From the cell containing the given text, extract its center point as [X, Y] coordinate. 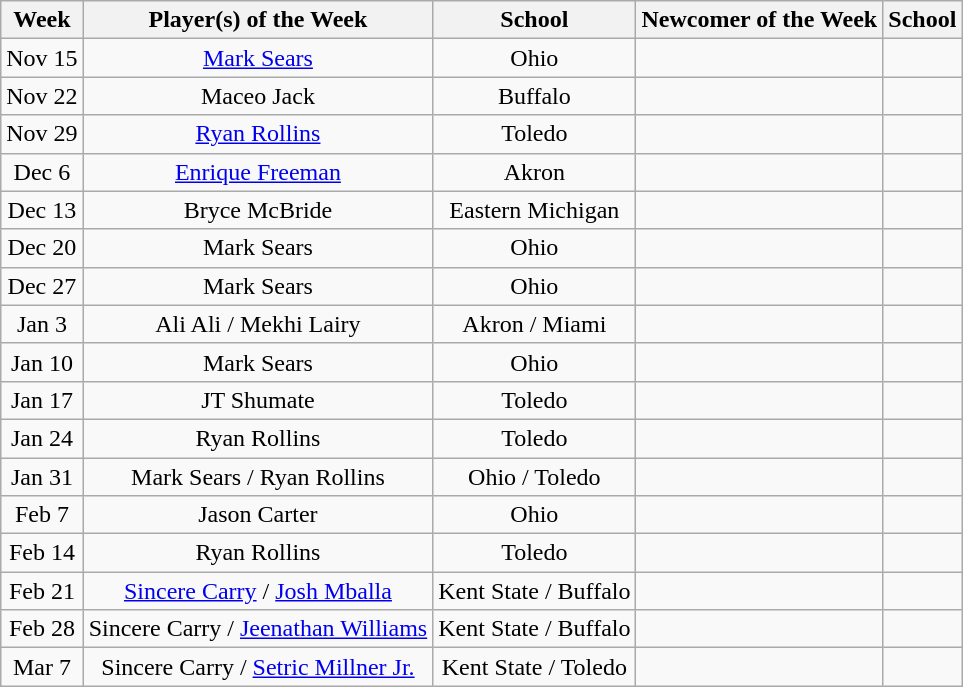
Dec 20 [42, 248]
Jan 31 [42, 477]
Jason Carter [258, 515]
Sincere Carry / Jeenathan Williams [258, 629]
Dec 6 [42, 172]
Sincere Carry / Josh Mballa [258, 591]
Nov 15 [42, 58]
Sincere Carry / Setric Millner Jr. [258, 667]
Newcomer of the Week [760, 20]
Week [42, 20]
Buffalo [534, 96]
Feb 21 [42, 591]
Jan 17 [42, 400]
Jan 10 [42, 362]
Dec 13 [42, 210]
Feb 7 [42, 515]
Mark Sears / Ryan Rollins [258, 477]
Ohio / Toledo [534, 477]
Akron / Miami [534, 324]
Eastern Michigan [534, 210]
Jan 24 [42, 438]
Maceo Jack [258, 96]
Feb 14 [42, 553]
Ali Ali / Mekhi Lairy [258, 324]
Nov 22 [42, 96]
JT Shumate [258, 400]
Enrique Freeman [258, 172]
Dec 27 [42, 286]
Nov 29 [42, 134]
Bryce McBride [258, 210]
Akron [534, 172]
Mar 7 [42, 667]
Kent State / Toledo [534, 667]
Player(s) of the Week [258, 20]
Jan 3 [42, 324]
Feb 28 [42, 629]
